Search for the cell housing the specified text and yield its [X, Y] center coordinate. 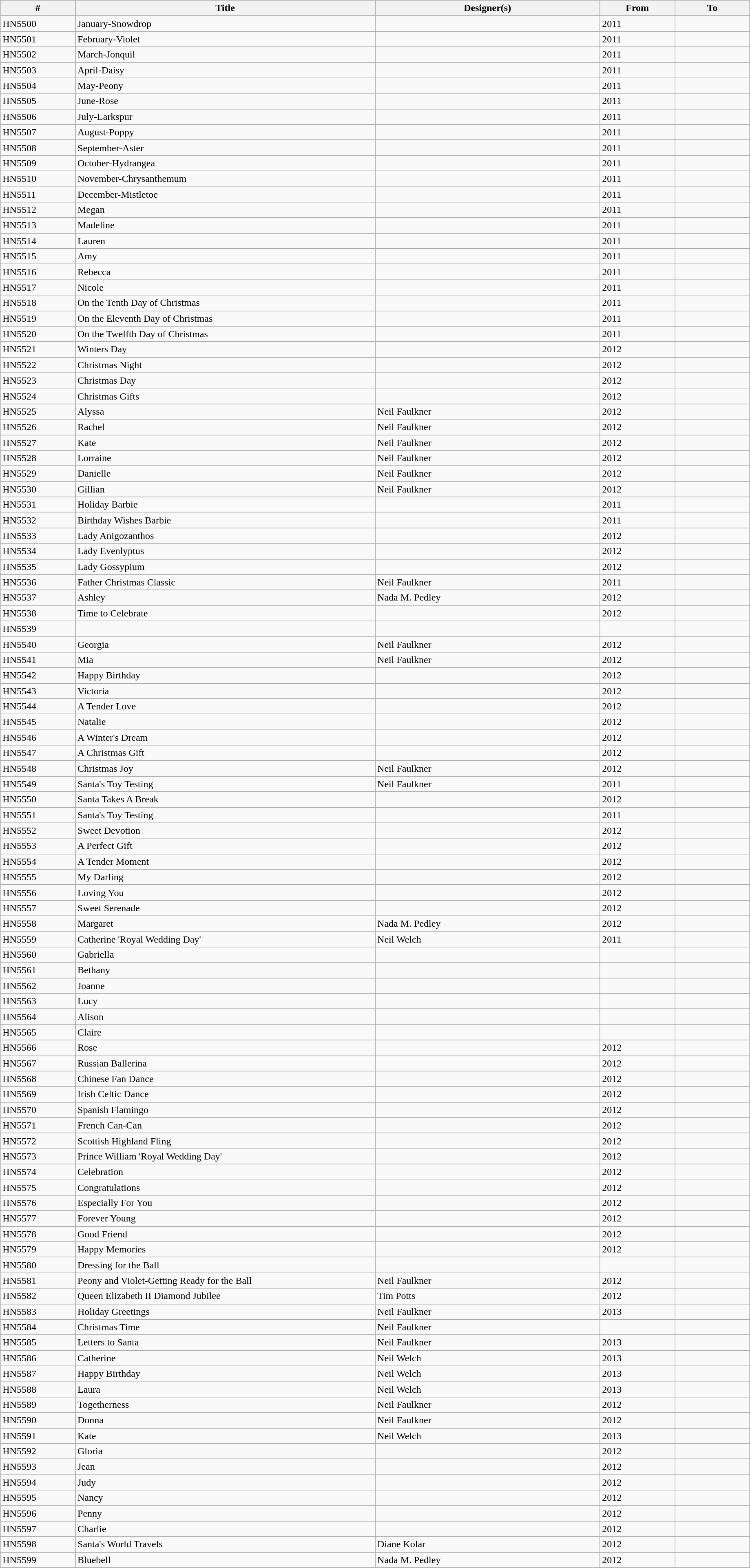
A Perfect Gift [225, 846]
Mia [225, 660]
HN5583 [38, 1312]
HN5598 [38, 1544]
Gabriella [225, 955]
HN5549 [38, 784]
HN5527 [38, 442]
February-Violet [225, 39]
HN5566 [38, 1048]
May-Peony [225, 86]
To [712, 8]
A Winter's Dream [225, 738]
HN5564 [38, 1017]
HN5567 [38, 1063]
HN5542 [38, 675]
Title [225, 8]
Alyssa [225, 411]
HN5526 [38, 427]
Laura [225, 1389]
HN5513 [38, 225]
Lady Evenlyptus [225, 551]
September-Aster [225, 148]
HN5588 [38, 1389]
HN5515 [38, 256]
HN5538 [38, 613]
HN5539 [38, 629]
Christmas Time [225, 1327]
Catherine [225, 1358]
Christmas Day [225, 380]
HN5574 [38, 1172]
Holiday Greetings [225, 1312]
Loving You [225, 892]
HN5575 [38, 1188]
HN5521 [38, 349]
Birthday Wishes Barbie [225, 520]
Georgia [225, 644]
HN5589 [38, 1405]
HN5548 [38, 769]
HN5504 [38, 86]
Especially For You [225, 1203]
Lady Anigozanthos [225, 536]
HN5558 [38, 923]
HN5565 [38, 1032]
HN5509 [38, 163]
Scottish Highland Fling [225, 1141]
Rachel [225, 427]
HN5563 [38, 1001]
HN5576 [38, 1203]
HN5523 [38, 380]
HN5586 [38, 1358]
Lauren [225, 241]
A Christmas Gift [225, 753]
HN5545 [38, 722]
Congratulations [225, 1188]
Alison [225, 1017]
HN5535 [38, 567]
Good Friend [225, 1234]
HN5557 [38, 908]
Nancy [225, 1498]
HN5544 [38, 707]
HN5541 [38, 660]
Sweet Devotion [225, 830]
HN5543 [38, 691]
Nicole [225, 287]
HN5594 [38, 1482]
HN5553 [38, 846]
Santa's World Travels [225, 1544]
Claire [225, 1032]
HN5516 [38, 272]
Bethany [225, 970]
Togetherness [225, 1405]
HN5540 [38, 644]
HN5506 [38, 117]
HN5528 [38, 458]
Celebration [225, 1172]
March-Jonquil [225, 55]
HN5511 [38, 194]
November-Chrysanthemum [225, 179]
Santa Takes A Break [225, 799]
Victoria [225, 691]
Father Christmas Classic [225, 582]
Rebecca [225, 272]
HN5533 [38, 536]
Lucy [225, 1001]
Penny [225, 1513]
My Darling [225, 877]
HN5597 [38, 1529]
Sweet Serenade [225, 908]
HN5590 [38, 1420]
Dressing for the Ball [225, 1265]
HN5595 [38, 1498]
French Can-Can [225, 1125]
Bluebell [225, 1560]
Donna [225, 1420]
June-Rose [225, 101]
Rose [225, 1048]
HN5584 [38, 1327]
Christmas Joy [225, 769]
HN5514 [38, 241]
HN5569 [38, 1094]
Margaret [225, 923]
HN5577 [38, 1219]
Prince William 'Royal Wedding Day' [225, 1156]
Peony and Violet-Getting Ready for the Ball [225, 1281]
HN5500 [38, 24]
HN5596 [38, 1513]
Judy [225, 1482]
Holiday Barbie [225, 505]
HN5561 [38, 970]
HN5552 [38, 830]
HN5520 [38, 334]
Lorraine [225, 458]
Forever Young [225, 1219]
From [637, 8]
HN5568 [38, 1079]
On the Eleventh Day of Christmas [225, 318]
Queen Elizabeth II Diamond Jubilee [225, 1296]
HN5525 [38, 411]
Megan [225, 210]
HN5531 [38, 505]
HN5534 [38, 551]
Charlie [225, 1529]
HN5554 [38, 861]
April-Daisy [225, 70]
Christmas Gifts [225, 396]
HN5571 [38, 1125]
HN5593 [38, 1467]
HN5581 [38, 1281]
Russian Ballerina [225, 1063]
August-Poppy [225, 132]
HN5582 [38, 1296]
Spanish Flamingo [225, 1110]
Tim Potts [488, 1296]
July-Larkspur [225, 117]
HN5573 [38, 1156]
HN5529 [38, 474]
Ashley [225, 598]
HN5537 [38, 598]
Gloria [225, 1451]
Winters Day [225, 349]
Happy Memories [225, 1250]
Irish Celtic Dance [225, 1094]
HN5587 [38, 1374]
Jean [225, 1467]
HN5510 [38, 179]
HN5507 [38, 132]
HN5585 [38, 1343]
A Tender Love [225, 707]
HN5536 [38, 582]
On the Twelfth Day of Christmas [225, 334]
Joanne [225, 986]
Lady Gossypium [225, 567]
Danielle [225, 474]
HN5517 [38, 287]
HN5559 [38, 939]
Time to Celebrate [225, 613]
HN5518 [38, 303]
HN5508 [38, 148]
HN5522 [38, 365]
HN5532 [38, 520]
Catherine 'Royal Wedding Day' [225, 939]
HN5591 [38, 1435]
Amy [225, 256]
HN5512 [38, 210]
HN5560 [38, 955]
Diane Kolar [488, 1544]
HN5502 [38, 55]
HN5599 [38, 1560]
HN5503 [38, 70]
Gillian [225, 489]
Madeline [225, 225]
HN5579 [38, 1250]
HN5546 [38, 738]
HN5505 [38, 101]
Natalie [225, 722]
HN5555 [38, 877]
HN5524 [38, 396]
HN5530 [38, 489]
HN5501 [38, 39]
January-Snowdrop [225, 24]
Designer(s) [488, 8]
HN5556 [38, 892]
On the Tenth Day of Christmas [225, 303]
HN5578 [38, 1234]
December-Mistletoe [225, 194]
HN5551 [38, 815]
HN5547 [38, 753]
Christmas Night [225, 365]
A Tender Moment [225, 861]
# [38, 8]
HN5592 [38, 1451]
Chinese Fan Dance [225, 1079]
Letters to Santa [225, 1343]
HN5550 [38, 799]
HN5572 [38, 1141]
HN5570 [38, 1110]
HN5580 [38, 1265]
October-Hydrangea [225, 163]
HN5562 [38, 986]
HN5519 [38, 318]
